Output the (X, Y) coordinate of the center of the cell containing the given text.  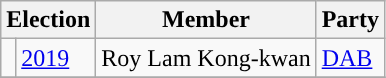
2019 (56, 58)
Election (48, 20)
Roy Lam Kong-kwan (206, 58)
Member (206, 20)
DAB (350, 58)
Party (350, 20)
